Extract the [x, y] coordinate from the center of the cell holding the provided text.  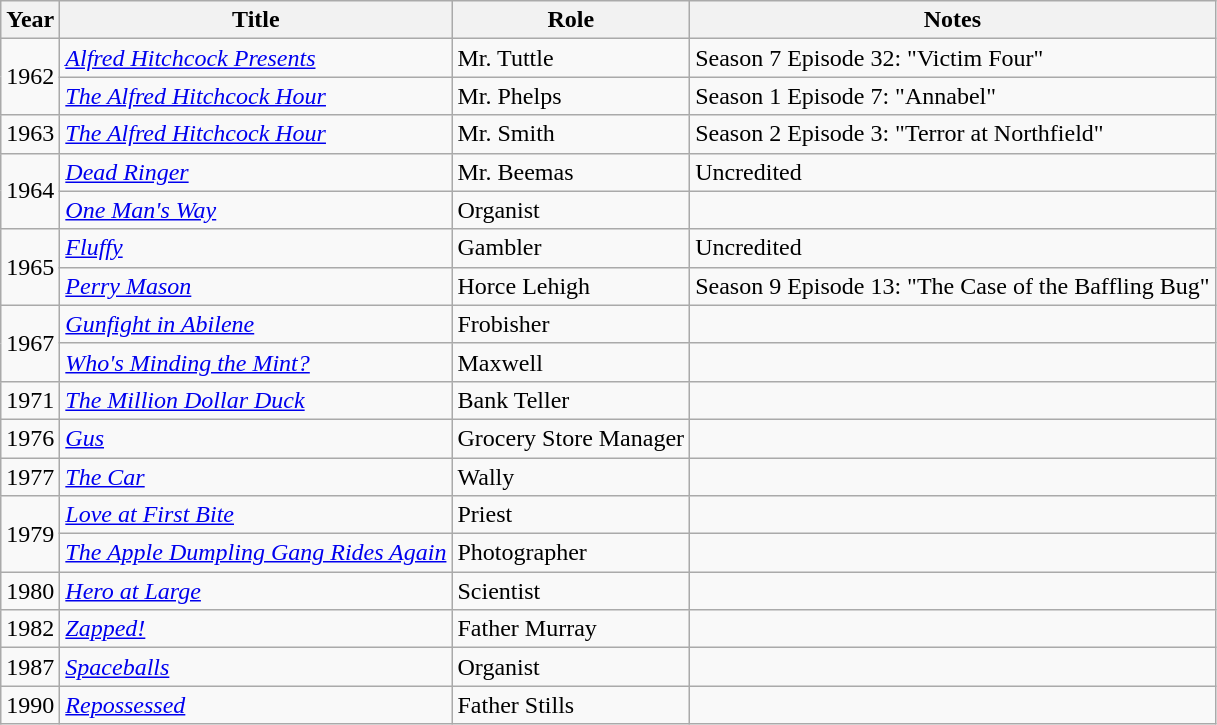
Season 9 Episode 13: "The Case of the Baffling Bug" [952, 286]
Mr. Tuttle [571, 58]
Year [30, 20]
Grocery Store Manager [571, 438]
Father Murray [571, 629]
1990 [30, 705]
Mr. Phelps [571, 96]
1980 [30, 591]
1967 [30, 343]
Repossessed [256, 705]
Photographer [571, 553]
1971 [30, 400]
Gus [256, 438]
1987 [30, 667]
Title [256, 20]
Dead Ringer [256, 172]
Gunfight in Abilene [256, 324]
1977 [30, 477]
Bank Teller [571, 400]
Notes [952, 20]
Fluffy [256, 248]
Love at First Bite [256, 515]
Who's Minding the Mint? [256, 362]
The Car [256, 477]
One Man's Way [256, 210]
Alfred Hitchcock Presents [256, 58]
Zapped! [256, 629]
Father Stills [571, 705]
Wally [571, 477]
Frobisher [571, 324]
The Million Dollar Duck [256, 400]
Scientist [571, 591]
Role [571, 20]
Spaceballs [256, 667]
The Apple Dumpling Gang Rides Again [256, 553]
1963 [30, 134]
Season 1 Episode 7: "Annabel" [952, 96]
Horce Lehigh [571, 286]
Perry Mason [256, 286]
Hero at Large [256, 591]
Priest [571, 515]
Season 2 Episode 3: "Terror at Northfield" [952, 134]
Mr. Beemas [571, 172]
Season 7 Episode 32: "Victim Four" [952, 58]
1976 [30, 438]
Maxwell [571, 362]
1965 [30, 267]
1979 [30, 534]
Mr. Smith [571, 134]
1964 [30, 191]
1962 [30, 77]
Gambler [571, 248]
1982 [30, 629]
